Search for the cell housing the specified text and yield its [x, y] center coordinate. 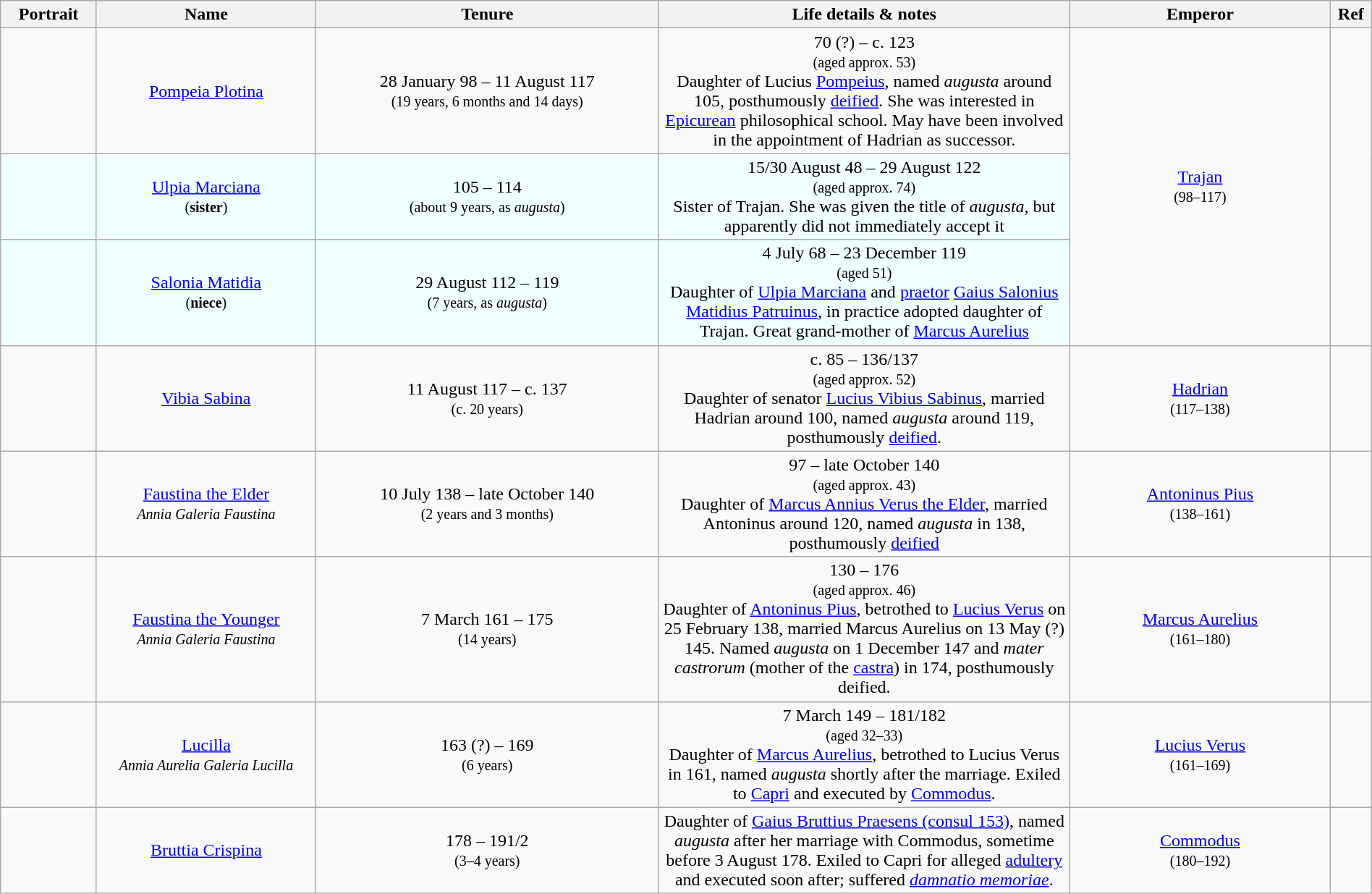
7 March 161 – 175(14 years) [487, 629]
Emperor [1200, 14]
28 January 98 – 11 August 117(19 years, 6 months and 14 days) [487, 91]
Name [206, 14]
Faustina the ElderAnnia Galeria Faustina [206, 504]
163 (?) – 169(6 years) [487, 754]
Bruttia Crispina [206, 850]
15/30 August 48 – 29 August 122(aged approx. 74)Sister of Trajan. She was given the title of augusta, but apparently did not immediately accept it [864, 197]
10 July 138 – late October 140(2 years and 3 months) [487, 504]
Portrait [49, 14]
Salonia Matidia(niece) [206, 292]
Pompeia Plotina [206, 91]
Life details & notes [864, 14]
Faustina the YoungerAnnia Galeria Faustina [206, 629]
105 – 114(about 9 years, as augusta) [487, 197]
Commodus(180–192) [1200, 850]
178 – 191/2(3–4 years) [487, 850]
29 August 112 – 119(7 years, as augusta) [487, 292]
Lucius Verus(161–169) [1200, 754]
Ulpia Marciana(sister) [206, 197]
Hadrian(117–138) [1200, 398]
Antoninus Pius(138–161) [1200, 504]
11 August 117 – c. 137(c. 20 years) [487, 398]
Tenure [487, 14]
Ref [1350, 14]
Trajan(98–117) [1200, 187]
Marcus Aurelius(161–180) [1200, 629]
Vibia Sabina [206, 398]
LucillaAnnia Aurelia Galeria Lucilla [206, 754]
